Search for the cell housing the specified text and yield its [x, y] center coordinate. 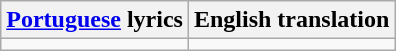
English translation [291, 20]
Portuguese lyrics [95, 20]
